Detect which cell encompasses the target text, then output its (x, y) center coordinate. 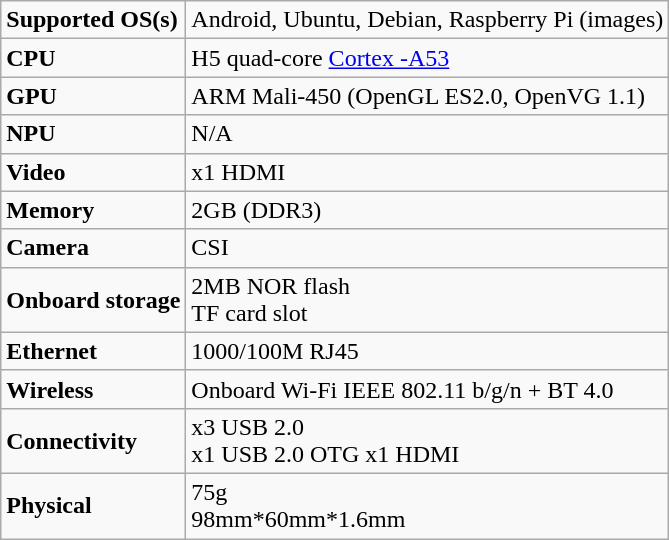
Ethernet (94, 351)
x3 USB 2.0x1 USB 2.0 OTG x1 HDMI (428, 440)
2GB (DDR3) (428, 210)
Camera (94, 248)
ARM Mali-450 (OpenGL ES2.0, OpenVG 1.1) (428, 96)
GPU (94, 96)
2MB NOR flashTF card slot (428, 300)
75g98mm*60mm*1.6mm (428, 506)
N/A (428, 134)
Memory (94, 210)
H5 quad-core Cortex -A53 (428, 58)
x1 HDMI (428, 172)
Onboard Wi-Fi IEEE 802.11 b/g/n + BT 4.0 (428, 389)
Onboard storage (94, 300)
CSI (428, 248)
CPU (94, 58)
Physical (94, 506)
1000/100M RJ45 (428, 351)
Connectivity (94, 440)
Video (94, 172)
Supported OS(s) (94, 20)
Android, Ubuntu, Debian, Raspberry Pi (images) (428, 20)
Wireless (94, 389)
NPU (94, 134)
